Capture the cell that displays the provided text and extract its (X, Y) central coordinate. 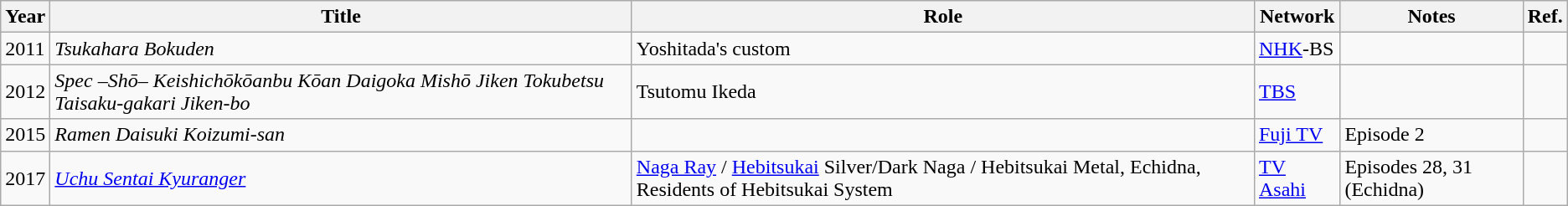
2012 (25, 92)
Episode 2 (1431, 135)
Year (25, 17)
Naga Ray / Hebitsukai Silver/Dark Naga / Hebitsukai Metal, Echidna, Residents of Hebitsukai System (943, 178)
Uchu Sentai Kyuranger (341, 178)
Title (341, 17)
Tsutomu Ikeda (943, 92)
Ramen Daisuki Koizumi-san (341, 135)
TBS (1297, 92)
Spec –Shō– Keishichōkōanbu Kōan Daigoka Mishō Jiken Tokubetsu Taisaku-gakari Jiken-bo (341, 92)
Fuji TV (1297, 135)
TV Asahi (1297, 178)
Episodes 28, 31 (Echidna) (1431, 178)
Notes (1431, 17)
2017 (25, 178)
2015 (25, 135)
Tsukahara Bokuden (341, 49)
Network (1297, 17)
Yoshitada's custom (943, 49)
Ref. (1545, 17)
Role (943, 17)
NHK-BS (1297, 49)
2011 (25, 49)
